Scan for the cell matching the given text and deliver its [X, Y] coordinate at center. 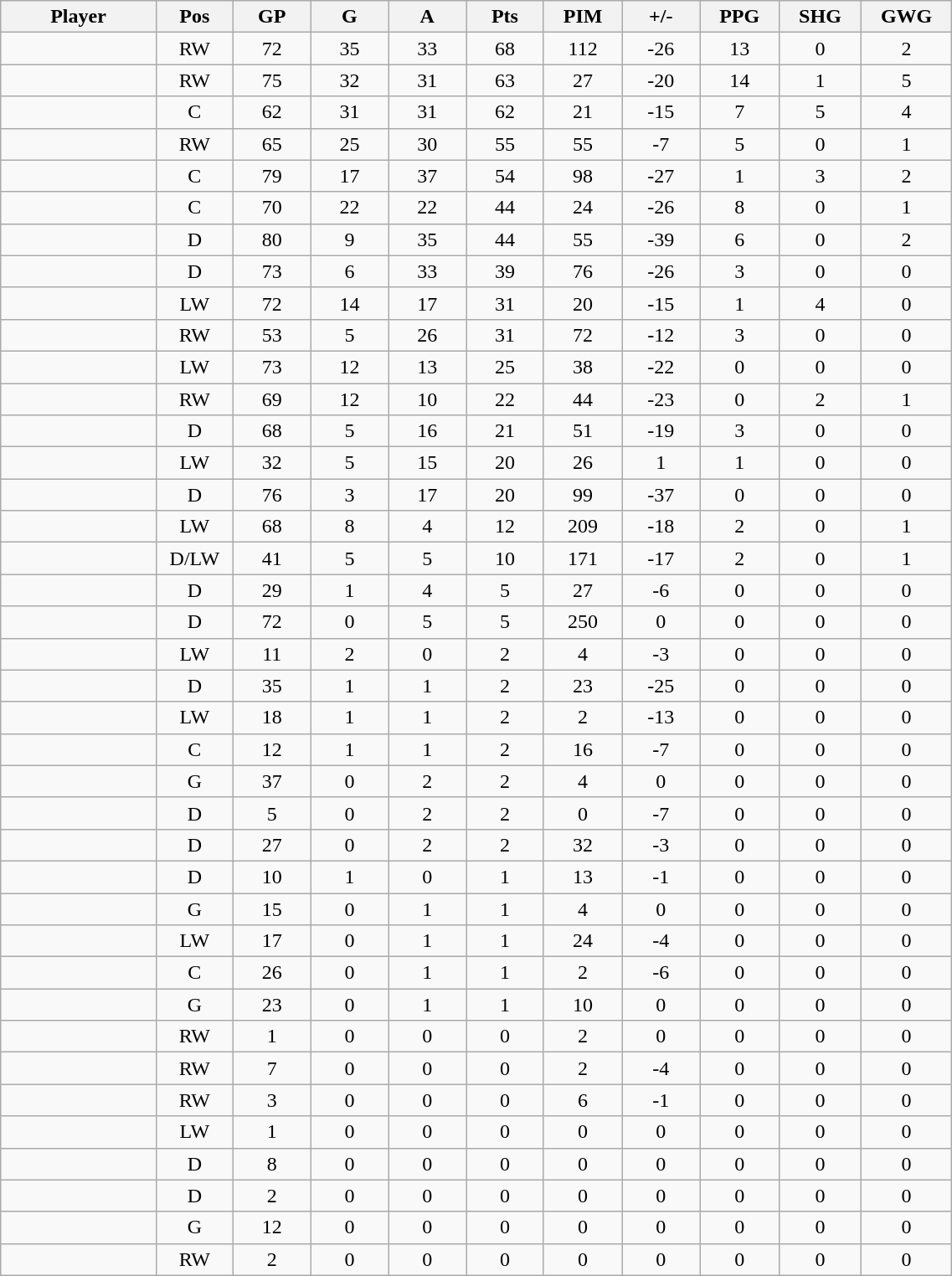
D/LW [194, 558]
112 [583, 49]
-37 [661, 495]
Player [79, 17]
98 [583, 176]
-17 [661, 558]
SHG [821, 17]
30 [427, 144]
GWG [906, 17]
Pts [506, 17]
11 [271, 654]
99 [583, 495]
250 [583, 622]
+/- [661, 17]
38 [583, 367]
-13 [661, 718]
51 [583, 431]
-20 [661, 80]
9 [350, 239]
63 [506, 80]
PIM [583, 17]
70 [271, 208]
39 [506, 271]
-25 [661, 686]
54 [506, 176]
209 [583, 527]
PPG [740, 17]
-22 [661, 367]
-18 [661, 527]
-12 [661, 335]
18 [271, 718]
Pos [194, 17]
GP [271, 17]
79 [271, 176]
29 [271, 590]
80 [271, 239]
-19 [661, 431]
53 [271, 335]
A [427, 17]
69 [271, 399]
-27 [661, 176]
65 [271, 144]
75 [271, 80]
-23 [661, 399]
-39 [661, 239]
171 [583, 558]
41 [271, 558]
